Pinpoint the cell where the given text exists, returning its (x, y) midpoint coordinate. 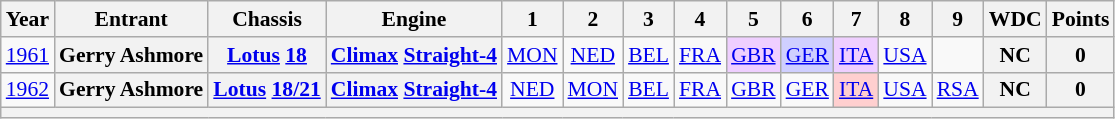
Lotus 18 (267, 55)
6 (808, 19)
Lotus 18/21 (267, 90)
Points (1081, 19)
WDC (1016, 19)
3 (648, 19)
Chassis (267, 19)
RSA (958, 90)
9 (958, 19)
Entrant (131, 19)
Engine (414, 19)
5 (754, 19)
2 (594, 19)
1962 (28, 90)
4 (700, 19)
8 (904, 19)
7 (856, 19)
1961 (28, 55)
1 (532, 19)
Year (28, 19)
